Capture the cell that displays the provided text and extract its [X, Y] central coordinate. 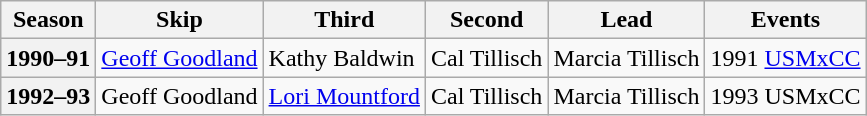
Season [48, 20]
Second [486, 20]
Kathy Baldwin [344, 58]
Third [344, 20]
Lori Mountford [344, 96]
1992–93 [48, 96]
1991 USMxCC [786, 58]
Lead [626, 20]
1993 USMxCC [786, 96]
1990–91 [48, 58]
Skip [180, 20]
Events [786, 20]
